Detect which cell encompasses the target text, then output its [X, Y] center coordinate. 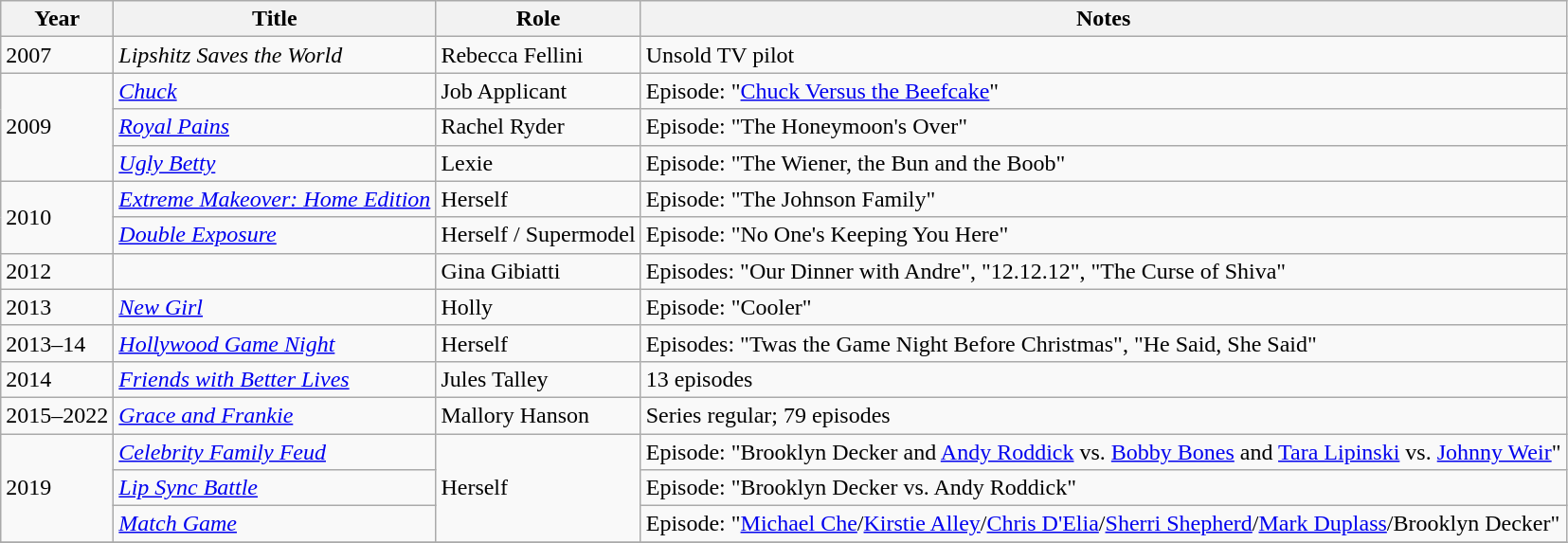
2019 [57, 488]
Double Exposure [275, 235]
Grace and Frankie [275, 415]
Celebrity Family Feud [275, 452]
New Girl [275, 307]
Lip Sync Battle [275, 488]
Series regular; 79 episodes [1103, 415]
Episode: "Michael Che/Kirstie Alley/Chris D'Elia/Sherri Shepherd/Mark Duplass/Brooklyn Decker" [1103, 524]
Match Game [275, 524]
2013–14 [57, 343]
Unsold TV pilot [1103, 55]
2012 [57, 271]
Rachel Ryder [538, 127]
Extreme Makeover: Home Edition [275, 199]
Friends with Better Lives [275, 379]
Notes [1103, 19]
2010 [57, 217]
Gina Gibiatti [538, 271]
Episodes: "Our Dinner with Andre", "12.12.12", "The Curse of Shiva" [1103, 271]
Hollywood Game Night [275, 343]
Title [275, 19]
Herself / Supermodel [538, 235]
Lipshitz Saves the World [275, 55]
Chuck [275, 91]
Episode: "No One's Keeping You Here" [1103, 235]
2015–2022 [57, 415]
2014 [57, 379]
2009 [57, 127]
Job Applicant [538, 91]
Royal Pains [275, 127]
Episode: "Brooklyn Decker vs. Andy Roddick" [1103, 488]
Rebecca Fellini [538, 55]
Role [538, 19]
Episode: "Cooler" [1103, 307]
Episode: "The Honeymoon's Over" [1103, 127]
Episode: "Chuck Versus the Beefcake" [1103, 91]
13 episodes [1103, 379]
Episode: "The Wiener, the Bun and the Boob" [1103, 163]
2007 [57, 55]
Episode: "Brooklyn Decker and Andy Roddick vs. Bobby Bones and Tara Lipinski vs. Johnny Weir" [1103, 452]
Episode: "The Johnson Family" [1103, 199]
Episodes: "Twas the Game Night Before Christmas", "He Said, She Said" [1103, 343]
2013 [57, 307]
Mallory Hanson [538, 415]
Holly [538, 307]
Year [57, 19]
Jules Talley [538, 379]
Lexie [538, 163]
Ugly Betty [275, 163]
